Find where the given text appears and provide that cell's center as (X, Y) coordinate. 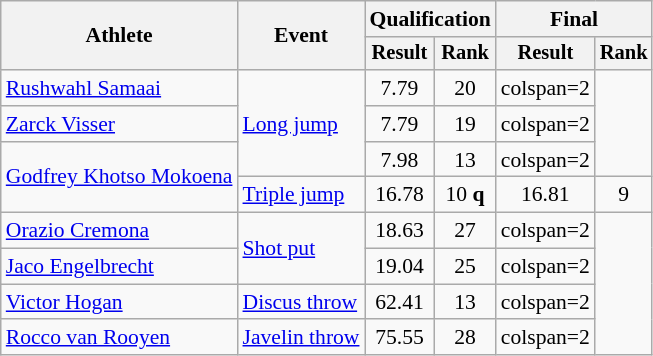
16.78 (400, 195)
18.63 (400, 231)
7.98 (400, 160)
Jaco Engelbrecht (120, 267)
Event (300, 36)
19 (464, 124)
28 (464, 338)
Shot put (300, 248)
19.04 (400, 267)
Orazio Cremona (120, 231)
9 (624, 195)
25 (464, 267)
Godfrey Khotso Mokoena (120, 178)
Victor Hogan (120, 302)
Athlete (120, 36)
75.55 (400, 338)
16.81 (546, 195)
Qualification (430, 19)
Rushwahl Samaai (120, 88)
10 q (464, 195)
62.41 (400, 302)
Discus throw (300, 302)
Final (574, 19)
Triple jump (300, 195)
Zarck Visser (120, 124)
20 (464, 88)
Rocco van Rooyen (120, 338)
Javelin throw (300, 338)
27 (464, 231)
Long jump (300, 124)
